Output the [x, y] coordinate of the center of the cell containing the given text.  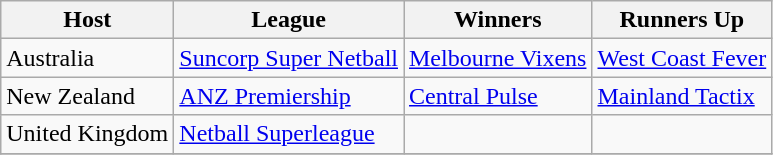
Central Pulse [498, 96]
Melbourne Vixens [498, 58]
Runners Up [682, 20]
Host [88, 20]
Suncorp Super Netball [289, 58]
New Zealand [88, 96]
Winners [498, 20]
Australia [88, 58]
United Kingdom [88, 134]
League [289, 20]
West Coast Fever [682, 58]
ANZ Premiership [289, 96]
Netball Superleague [289, 134]
Mainland Tactix [682, 96]
